Capture the cell that displays the provided text and extract its [X, Y] central coordinate. 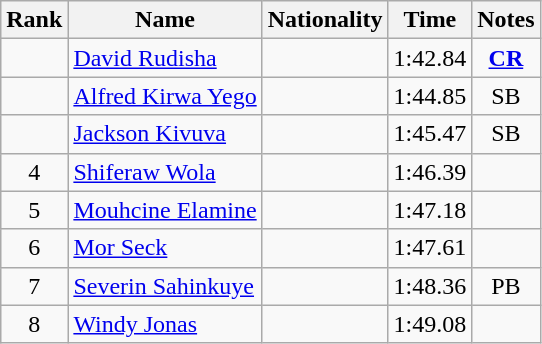
7 [34, 286]
1:46.39 [430, 172]
4 [34, 172]
1:45.47 [430, 134]
Mor Seck [165, 248]
Alfred Kirwa Yego [165, 96]
1:42.84 [430, 58]
6 [34, 248]
1:47.61 [430, 248]
8 [34, 324]
Nationality [325, 20]
David Rudisha [165, 58]
Windy Jonas [165, 324]
1:44.85 [430, 96]
1:47.18 [430, 210]
Mouhcine Elamine [165, 210]
Shiferaw Wola [165, 172]
CR [506, 58]
5 [34, 210]
Notes [506, 20]
Name [165, 20]
Jackson Kivuva [165, 134]
Rank [34, 20]
Time [430, 20]
Severin Sahinkuye [165, 286]
1:49.08 [430, 324]
PB [506, 286]
1:48.36 [430, 286]
